Output the [X, Y] coordinate of the center of the cell containing the given text.  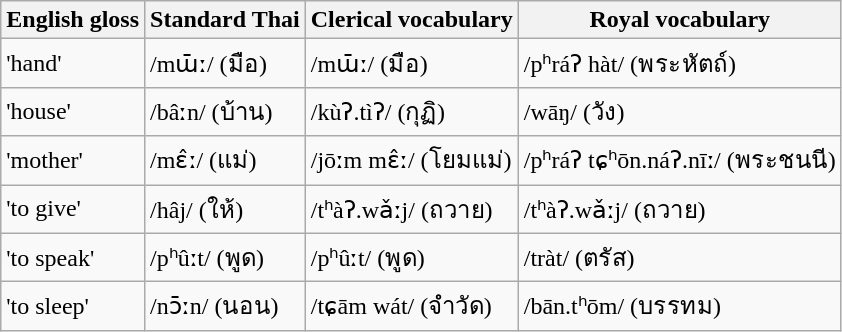
Clerical vocabulary [412, 20]
'mother' [73, 160]
/kùʔ.tìʔ/ (กุฏิ) [412, 112]
Standard Thai [226, 20]
Royal vocabulary [680, 20]
/nɔ̄ːn/ (นอน) [226, 306]
/mɛ̂ː/ (แม่) [226, 160]
/hâj/ (ให้) [226, 208]
/bān.tʰōm/ (บรรทม) [680, 306]
/wāŋ/ (วัง) [680, 112]
'hand' [73, 64]
/pʰráʔ tɕʰōn.náʔ.nīː/ (พระชนนี) [680, 160]
'to speak' [73, 258]
/tɕām wát/ (จำวัด) [412, 306]
'house' [73, 112]
/tràt/ (ตรัส) [680, 258]
'to give' [73, 208]
/bâːn/ (บ้าน) [226, 112]
/jōːm mɛ̂ː/ (โยมแม่) [412, 160]
/pʰráʔ hàt/ (พระหัตถ์) [680, 64]
'to sleep' [73, 306]
English gloss [73, 20]
